Return the [x, y] coordinate for the center point of the cell that contains the specified text.  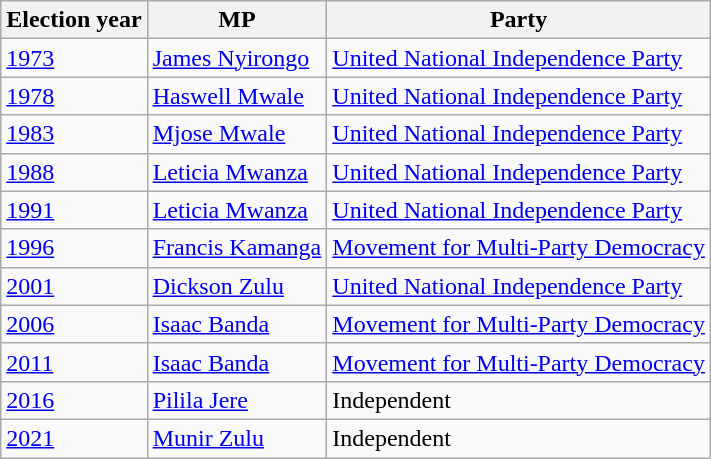
Dickson Zulu [237, 286]
2016 [74, 400]
2006 [74, 324]
Party [519, 20]
James Nyirongo [237, 58]
2001 [74, 286]
1973 [74, 58]
Haswell Mwale [237, 96]
Munir Zulu [237, 438]
Pilila Jere [237, 400]
Mjose Mwale [237, 134]
1991 [74, 210]
2021 [74, 438]
1996 [74, 248]
Francis Kamanga [237, 248]
2011 [74, 362]
1978 [74, 96]
Election year [74, 20]
1983 [74, 134]
1988 [74, 172]
MP [237, 20]
